Extract the (X, Y) coordinate from the center of the cell holding the provided text.  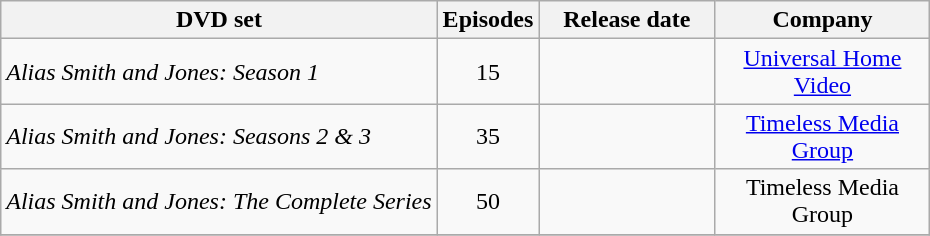
Alias Smith and Jones: The Complete Series (219, 202)
50 (488, 202)
Universal Home Video (822, 72)
Alias Smith and Jones: Season 1 (219, 72)
DVD set (219, 20)
Alias Smith and Jones: Seasons 2 & 3 (219, 136)
Release date (627, 20)
Episodes (488, 20)
15 (488, 72)
Company (822, 20)
35 (488, 136)
